Find where the given text appears and provide that cell's center as (x, y) coordinate. 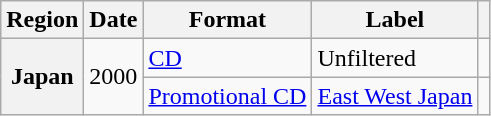
CD (228, 58)
Japan (42, 77)
Promotional CD (228, 96)
Label (395, 20)
Date (114, 20)
Region (42, 20)
Format (228, 20)
Unfiltered (395, 58)
2000 (114, 77)
East West Japan (395, 96)
